Provide the [X, Y] coordinate of the cell's center where the given text is located.  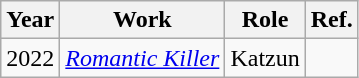
Katzun [265, 58]
2022 [30, 58]
Role [265, 20]
Ref. [332, 20]
Year [30, 20]
Work [142, 20]
Romantic Killer [142, 58]
